From the cell containing the given text, extract its center point as [x, y] coordinate. 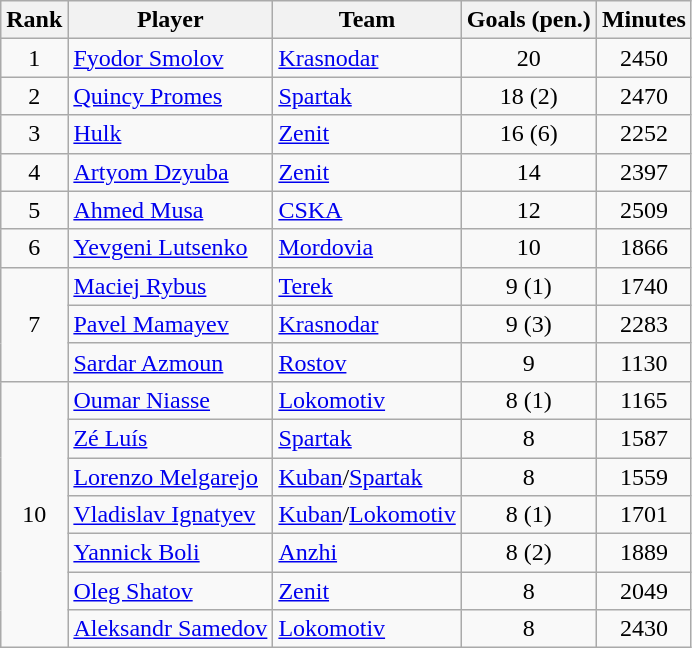
Minutes [644, 20]
2450 [644, 58]
Maciej Rybus [170, 286]
2397 [644, 172]
1889 [644, 553]
Lorenzo Melgarejo [170, 477]
2470 [644, 96]
Aleksandr Samedov [170, 629]
Fyodor Smolov [170, 58]
9 (1) [528, 286]
Player [170, 20]
Kuban/Spartak [367, 477]
14 [528, 172]
9 [528, 362]
Sardar Azmoun [170, 362]
Artyom Dzyuba [170, 172]
Goals (pen.) [528, 20]
Rostov [367, 362]
Anzhi [367, 553]
CSKA [367, 210]
2049 [644, 591]
Yevgeni Lutsenko [170, 248]
2283 [644, 324]
1130 [644, 362]
7 [34, 324]
Quincy Promes [170, 96]
Team [367, 20]
2 [34, 96]
2252 [644, 134]
1559 [644, 477]
Zé Luís [170, 438]
2430 [644, 629]
20 [528, 58]
18 (2) [528, 96]
2509 [644, 210]
Rank [34, 20]
1701 [644, 515]
Hulk [170, 134]
4 [34, 172]
1 [34, 58]
1165 [644, 400]
Kuban/Lokomotiv [367, 515]
Yannick Boli [170, 553]
Terek [367, 286]
5 [34, 210]
Ahmed Musa [170, 210]
Mordovia [367, 248]
1740 [644, 286]
6 [34, 248]
8 (2) [528, 553]
Pavel Mamayev [170, 324]
Vladislav Ignatyev [170, 515]
1866 [644, 248]
3 [34, 134]
Oumar Niasse [170, 400]
16 (6) [528, 134]
1587 [644, 438]
Oleg Shatov [170, 591]
9 (3) [528, 324]
12 [528, 210]
